Scan for the cell matching the given text and deliver its [x, y] coordinate at center. 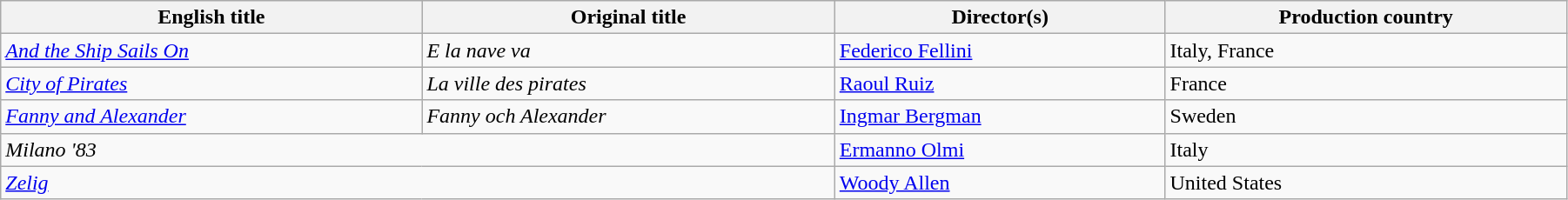
Milano '83 [418, 150]
City of Pirates [211, 83]
Ingmar Bergman [1000, 117]
E la nave va [628, 50]
Sweden [1366, 117]
France [1366, 83]
Zelig [418, 183]
Production country [1366, 17]
Director(s) [1000, 17]
La ville des pirates [628, 83]
Italy [1366, 150]
Woody Allen [1000, 183]
Federico Fellini [1000, 50]
English title [211, 17]
United States [1366, 183]
Raoul Ruiz [1000, 83]
Fanny and Alexander [211, 117]
Italy, France [1366, 50]
Original title [628, 17]
Fanny och Alexander [628, 117]
And the Ship Sails On [211, 50]
Ermanno Olmi [1000, 150]
